Provide the [x, y] coordinate of the cell's center where the given text is located.  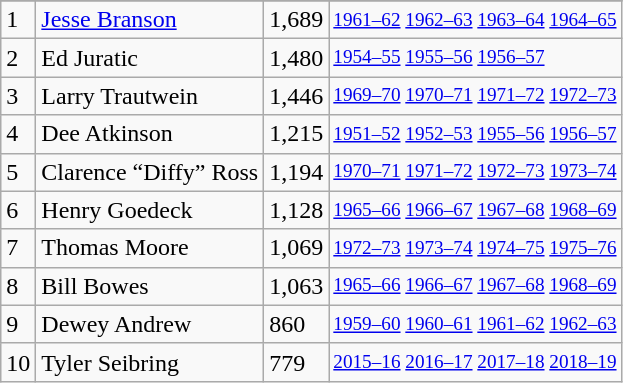
2015–16 2016–17 2017–18 2018–19 [475, 362]
1 [18, 20]
1969–70 1970–71 1971–72 1972–73 [475, 96]
2 [18, 58]
1972–73 1973–74 1974–75 1975–76 [475, 248]
1,215 [296, 134]
9 [18, 324]
1959–60 1960–61 1961–62 1962–63 [475, 324]
1,069 [296, 248]
1954–55 1955–56 1956–57 [475, 58]
779 [296, 362]
4 [18, 134]
Thomas Moore [150, 248]
1951–52 1952–53 1955–56 1956–57 [475, 134]
8 [18, 286]
860 [296, 324]
Jesse Branson [150, 20]
Ed Juratic [150, 58]
Larry Trautwein [150, 96]
5 [18, 172]
Tyler Seibring [150, 362]
3 [18, 96]
Dewey Andrew [150, 324]
6 [18, 210]
1,446 [296, 96]
1,128 [296, 210]
1,063 [296, 286]
1,480 [296, 58]
1961–62 1962–63 1963–64 1964–65 [475, 20]
1970–71 1971–72 1972–73 1973–74 [475, 172]
Dee Atkinson [150, 134]
7 [18, 248]
Bill Bowes [150, 286]
1,194 [296, 172]
Clarence “Diffy” Ross [150, 172]
10 [18, 362]
1,689 [296, 20]
Henry Goedeck [150, 210]
